Search for the cell housing the specified text and yield its [X, Y] center coordinate. 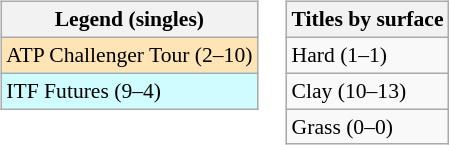
Hard (1–1) [368, 55]
Clay (10–13) [368, 91]
Titles by surface [368, 20]
Legend (singles) [129, 20]
Grass (0–0) [368, 127]
ITF Futures (9–4) [129, 91]
ATP Challenger Tour (2–10) [129, 55]
